Find where the given text appears and provide that cell's center as (x, y) coordinate. 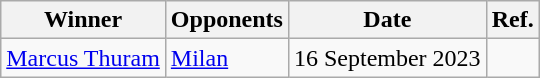
Milan (226, 58)
Opponents (226, 20)
Winner (84, 20)
16 September 2023 (387, 58)
Ref. (512, 20)
Marcus Thuram (84, 58)
Date (387, 20)
